Locate the cell with the specified text and output its [X, Y] center coordinate. 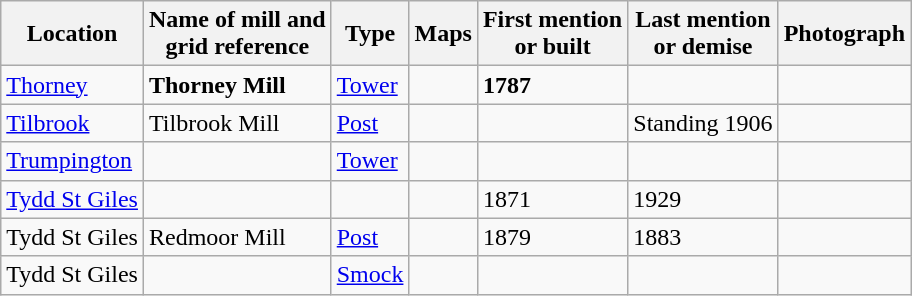
Thorney Mill [237, 85]
First mentionor built [552, 34]
1879 [552, 237]
Standing 1906 [703, 123]
1929 [703, 199]
1883 [703, 237]
Tilbrook Mill [237, 123]
Smock [370, 275]
1871 [552, 199]
Last mention or demise [703, 34]
Name of mill andgrid reference [237, 34]
Redmoor Mill [237, 237]
Location [72, 34]
Thorney [72, 85]
Type [370, 34]
Tilbrook [72, 123]
Photograph [844, 34]
1787 [552, 85]
Maps [443, 34]
Trumpington [72, 161]
